Detect which cell encompasses the target text, then output its [X, Y] center coordinate. 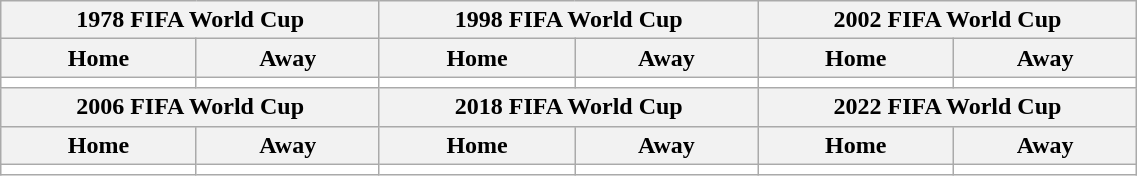
2022 FIFA World Cup [948, 107]
1978 FIFA World Cup [190, 20]
2018 FIFA World Cup [568, 107]
2006 FIFA World Cup [190, 107]
1998 FIFA World Cup [568, 20]
2002 FIFA World Cup [948, 20]
